Extract the [X, Y] coordinate from the center of the cell holding the provided text.  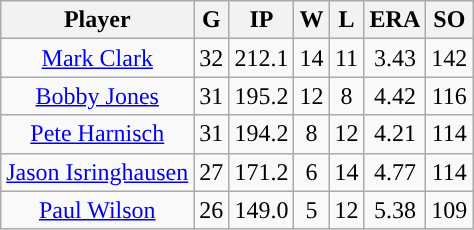
3.43 [395, 58]
149.0 [262, 210]
194.2 [262, 134]
195.2 [262, 96]
4.42 [395, 96]
27 [212, 172]
109 [450, 210]
Jason Isringhausen [98, 172]
W [312, 20]
4.77 [395, 172]
Paul Wilson [98, 210]
4.21 [395, 134]
L [346, 20]
171.2 [262, 172]
116 [450, 96]
212.1 [262, 58]
32 [212, 58]
Bobby Jones [98, 96]
11 [346, 58]
6 [312, 172]
IP [262, 20]
Pete Harnisch [98, 134]
5 [312, 210]
Mark Clark [98, 58]
5.38 [395, 210]
G [212, 20]
Player [98, 20]
142 [450, 58]
SO [450, 20]
ERA [395, 20]
26 [212, 210]
